Capture the cell that displays the provided text and extract its [X, Y] central coordinate. 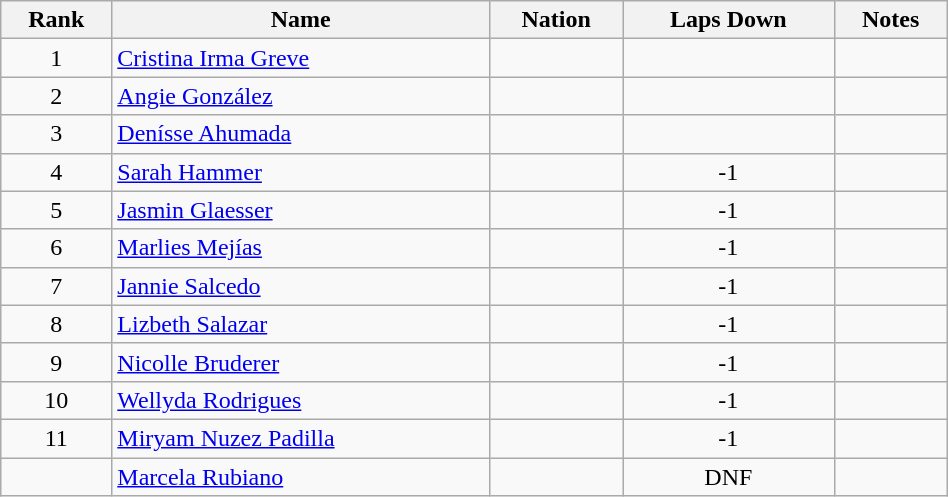
Nation [556, 20]
Jannie Salcedo [301, 286]
Nicolle Bruderer [301, 362]
1 [56, 58]
Angie González [301, 96]
Rank [56, 20]
Laps Down [728, 20]
5 [56, 210]
Denísse Ahumada [301, 134]
Name [301, 20]
Sarah Hammer [301, 172]
Notes [890, 20]
Cristina Irma Greve [301, 58]
Miryam Nuzez Padilla [301, 438]
7 [56, 286]
Marcela Rubiano [301, 477]
8 [56, 324]
DNF [728, 477]
6 [56, 248]
4 [56, 172]
Lizbeth Salazar [301, 324]
2 [56, 96]
Marlies Mejías [301, 248]
11 [56, 438]
10 [56, 400]
Jasmin Glaesser [301, 210]
9 [56, 362]
Wellyda Rodrigues [301, 400]
3 [56, 134]
